For the text-containing cell, return its midpoint in (x, y) coordinate format. 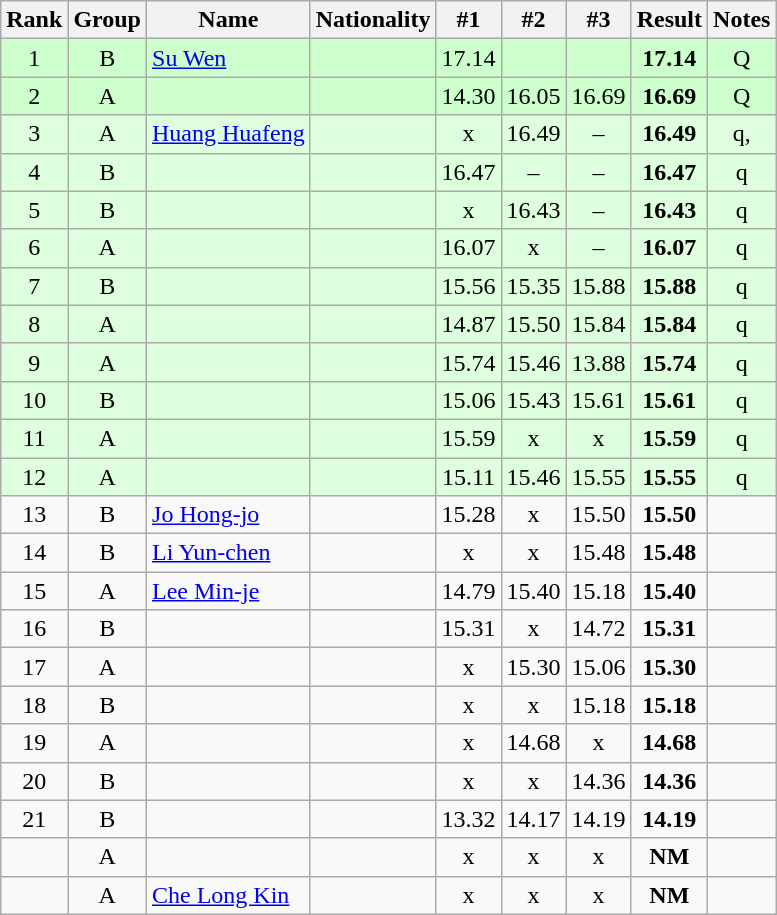
19 (34, 743)
7 (34, 286)
14.87 (468, 324)
14.17 (534, 819)
15 (34, 591)
Lee Min-je (229, 591)
15.28 (468, 515)
Jo Hong-jo (229, 515)
#3 (598, 20)
14.79 (468, 591)
Nationality (373, 20)
6 (34, 248)
15.43 (534, 400)
11 (34, 438)
15.11 (468, 477)
Notes (742, 20)
Result (669, 20)
13.88 (598, 362)
10 (34, 400)
1 (34, 58)
9 (34, 362)
12 (34, 477)
13 (34, 515)
18 (34, 705)
14.30 (468, 96)
Group (108, 20)
20 (34, 781)
q, (742, 134)
16 (34, 629)
Name (229, 20)
16.05 (534, 96)
2 (34, 96)
4 (34, 172)
5 (34, 210)
17 (34, 667)
Che Long Kin (229, 895)
13.32 (468, 819)
Li Yun-chen (229, 553)
Rank (34, 20)
21 (34, 819)
8 (34, 324)
Huang Huafeng (229, 134)
3 (34, 134)
Su Wen (229, 58)
14.72 (598, 629)
15.35 (534, 286)
14 (34, 553)
15.56 (468, 286)
#2 (534, 20)
#1 (468, 20)
